From the cell containing the given text, extract its center point as [x, y] coordinate. 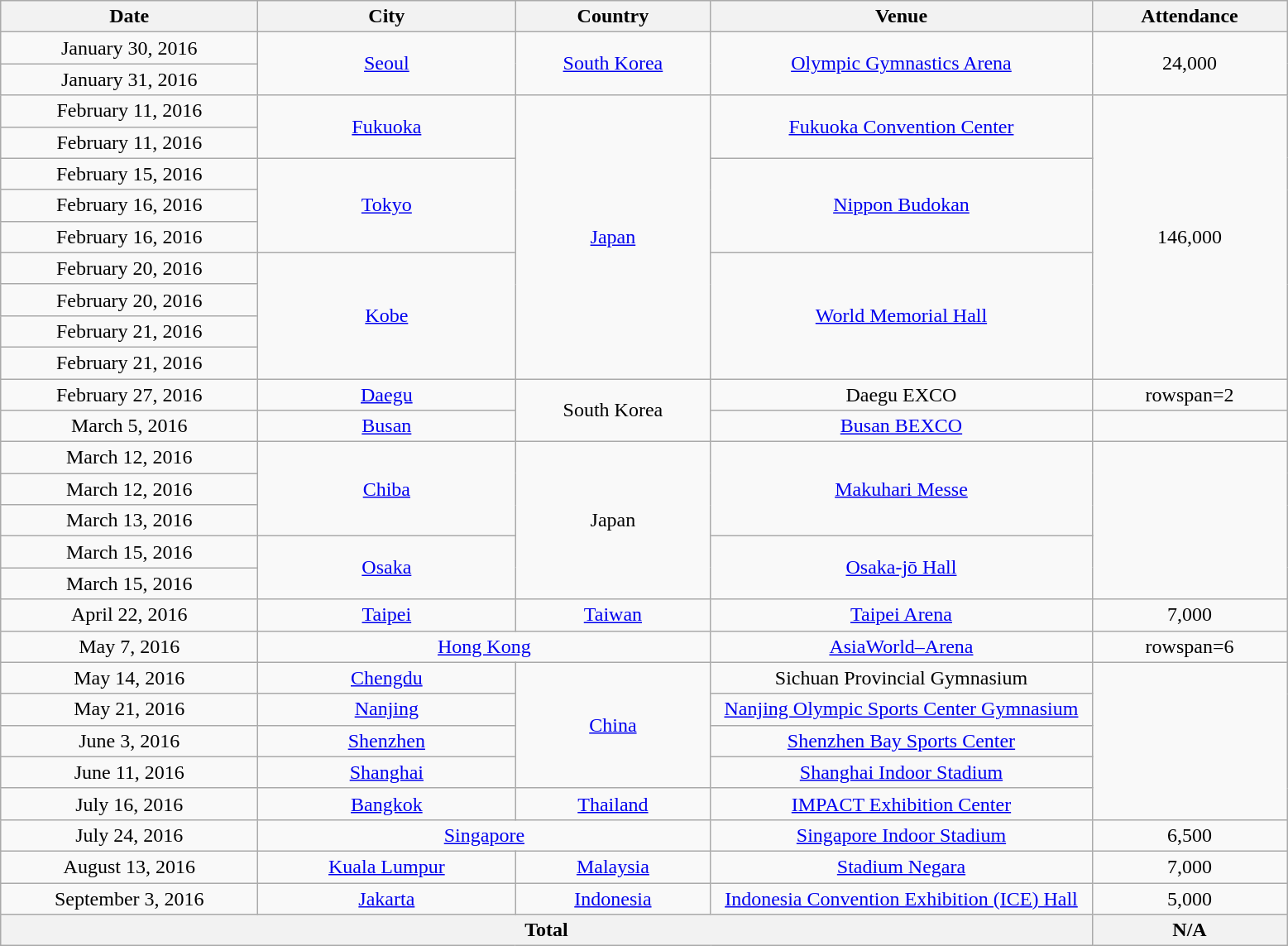
August 13, 2016 [129, 867]
Singapore [485, 835]
July 16, 2016 [129, 804]
Nanjing [387, 709]
IMPACT Exhibition Center [902, 804]
Olympic Gymnastics Arena [902, 64]
AsiaWorld–Arena [902, 646]
N/A [1190, 930]
Shenzhen Bay Sports Center [902, 741]
Kuala Lumpur [387, 867]
5,000 [1190, 898]
Malaysia [613, 867]
Chengdu [387, 678]
Jakarta [387, 898]
Attendance [1190, 17]
March 5, 2016 [129, 426]
rowspan=2 [1190, 395]
Indonesia Convention Exhibition (ICE) Hall [902, 898]
Taiwan [613, 615]
Osaka [387, 568]
Venue [902, 17]
rowspan=6 [1190, 646]
July 24, 2016 [129, 835]
Country [613, 17]
Nanjing Olympic Sports Center Gymnasium [902, 709]
March 13, 2016 [129, 521]
Kobe [387, 315]
Shenzhen [387, 741]
Singapore Indoor Stadium [902, 835]
Makuhari Messe [902, 489]
Tokyo [387, 205]
February 27, 2016 [129, 395]
Date [129, 17]
Hong Kong [485, 646]
Daegu [387, 395]
June 11, 2016 [129, 772]
Busan BEXCO [902, 426]
June 3, 2016 [129, 741]
Shanghai Indoor Stadium [902, 772]
Sichuan Provincial Gymnasium [902, 678]
February 15, 2016 [129, 174]
May 21, 2016 [129, 709]
City [387, 17]
World Memorial Hall [902, 315]
Thailand [613, 804]
Seoul [387, 64]
Nippon Budokan [902, 205]
Bangkok [387, 804]
Chiba [387, 489]
6,500 [1190, 835]
Taipei Arena [902, 615]
January 31, 2016 [129, 79]
Fukuoka Convention Center [902, 127]
146,000 [1190, 237]
Osaka-jō Hall [902, 568]
May 14, 2016 [129, 678]
April 22, 2016 [129, 615]
Daegu EXCO [902, 395]
24,000 [1190, 64]
September 3, 2016 [129, 898]
Taipei [387, 615]
Stadium Negara [902, 867]
Total [546, 930]
May 7, 2016 [129, 646]
Fukuoka [387, 127]
January 30, 2016 [129, 48]
China [613, 725]
Busan [387, 426]
Indonesia [613, 898]
Shanghai [387, 772]
